Pinpoint the cell where the given text exists, returning its (x, y) midpoint coordinate. 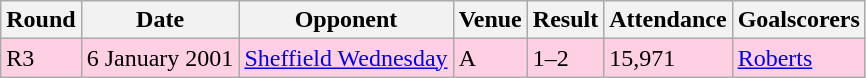
6 January 2001 (160, 58)
Result (565, 20)
Goalscorers (798, 20)
1–2 (565, 58)
Round (41, 20)
R3 (41, 58)
Venue (490, 20)
15,971 (668, 58)
Opponent (346, 20)
A (490, 58)
Sheffield Wednesday (346, 58)
Attendance (668, 20)
Roberts (798, 58)
Date (160, 20)
